Locate the cell with the specified text and output its (X, Y) center coordinate. 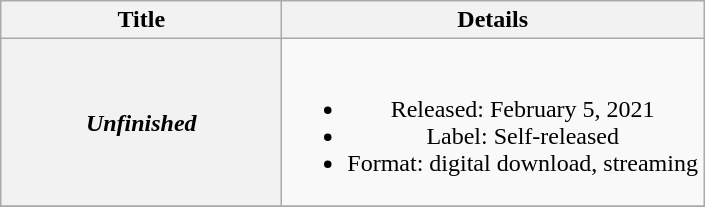
Released: February 5, 2021Label: Self-releasedFormat: digital download, streaming (493, 122)
Details (493, 20)
Title (142, 20)
Unfinished (142, 122)
